Search for the cell housing the specified text and yield its (X, Y) center coordinate. 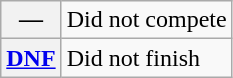
DNF (31, 58)
Did not finish (146, 58)
— (31, 20)
Did not compete (146, 20)
